Output the [x, y] coordinate of the center of the cell containing the given text.  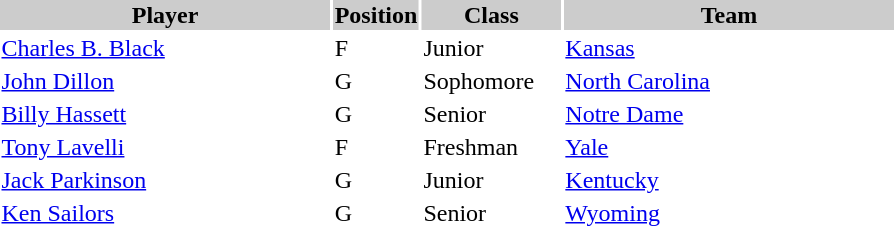
Class [492, 15]
Billy Hassett [165, 114]
Tony Lavelli [165, 147]
Sophomore [492, 81]
Kansas [729, 48]
Freshman [492, 147]
John Dillon [165, 81]
Notre Dame [729, 114]
Team [729, 15]
Senior [492, 114]
Jack Parkinson [165, 180]
Position [376, 15]
Yale [729, 147]
Player [165, 15]
Charles B. Black [165, 48]
Kentucky [729, 180]
North Carolina [729, 81]
